Locate the cell with the specified text and output its [X, Y] center coordinate. 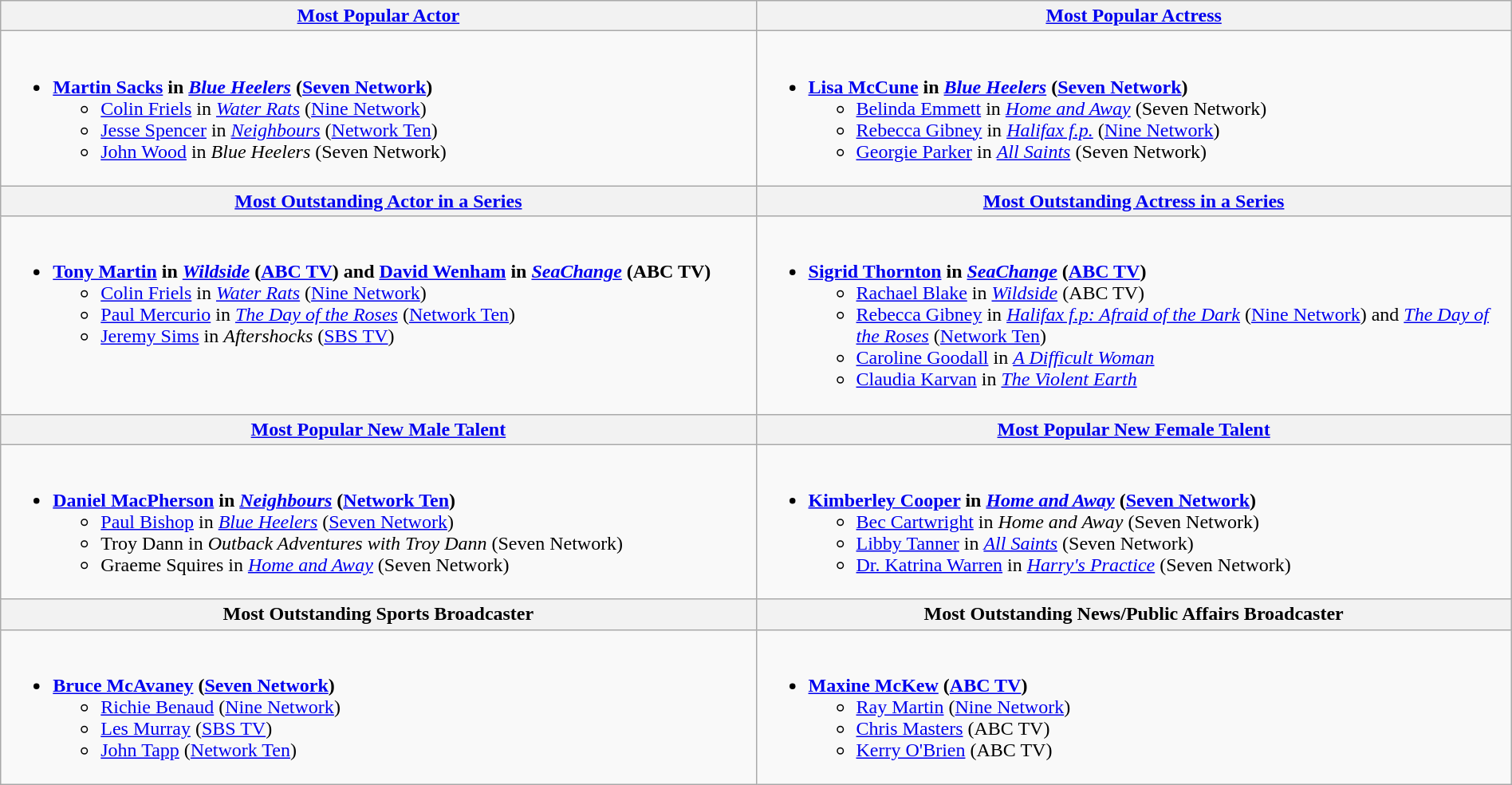
Most Popular New Male Talent [378, 429]
Most Outstanding News/Public Affairs Broadcaster [1134, 614]
Most Outstanding Sports Broadcaster [378, 614]
Most Popular New Female Talent [1134, 429]
Bruce McAvaney (Seven Network)Richie Benaud (Nine Network)Les Murray (SBS TV)John Tapp (Network Ten) [378, 707]
Most Outstanding Actress in a Series [1134, 201]
Most Popular Actress [1134, 16]
Most Popular Actor [378, 16]
Maxine McKew (ABC TV)Ray Martin (Nine Network)Chris Masters (ABC TV)Kerry O'Brien (ABC TV) [1134, 707]
Most Outstanding Actor in a Series [378, 201]
